Determine the [X, Y] coordinate at the center of the cell enclosing the given text.  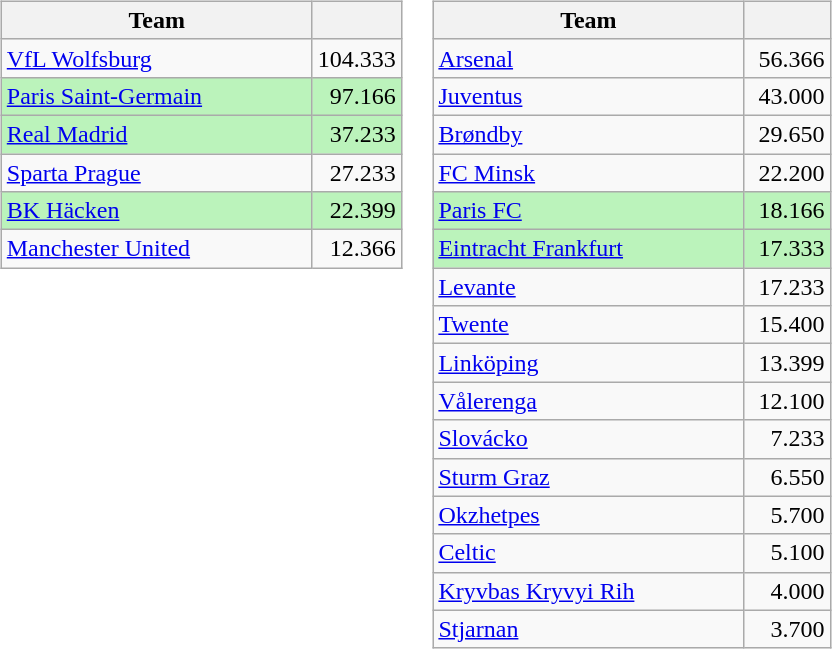
56.366 [787, 58]
4.000 [787, 591]
104.333 [356, 58]
Eintracht Frankfurt [588, 249]
Real Madrid [156, 134]
Okzhetpes [588, 515]
Celtic [588, 553]
FC Minsk [588, 173]
18.166 [787, 211]
Paris Saint-Germain [156, 96]
17.233 [787, 287]
Linköping [588, 363]
VfL Wolfsburg [156, 58]
BK Häcken [156, 211]
Juventus [588, 96]
3.700 [787, 629]
Manchester United [156, 249]
37.233 [356, 134]
Kryvbas Kryvyi Rih [588, 591]
Stjarnan [588, 629]
7.233 [787, 439]
Twente [588, 325]
Slovácko [588, 439]
22.200 [787, 173]
Arsenal [588, 58]
27.233 [356, 173]
17.333 [787, 249]
Paris FC [588, 211]
Sparta Prague [156, 173]
12.100 [787, 401]
Sturm Graz [588, 477]
97.166 [356, 96]
Brøndby [588, 134]
22.399 [356, 211]
13.399 [787, 363]
15.400 [787, 325]
43.000 [787, 96]
Vålerenga [588, 401]
12.366 [356, 249]
5.700 [787, 515]
29.650 [787, 134]
5.100 [787, 553]
6.550 [787, 477]
Levante [588, 287]
